Output the (x, y) coordinate of the center of the cell containing the given text.  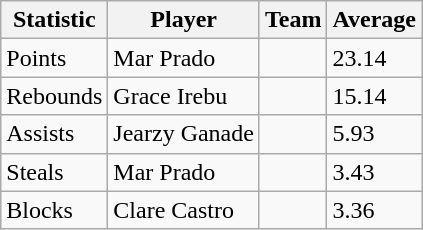
Assists (54, 134)
Grace Irebu (184, 96)
3.36 (374, 210)
Steals (54, 172)
Rebounds (54, 96)
Points (54, 58)
23.14 (374, 58)
Jearzy Ganade (184, 134)
Average (374, 20)
Clare Castro (184, 210)
Team (293, 20)
5.93 (374, 134)
Statistic (54, 20)
3.43 (374, 172)
15.14 (374, 96)
Blocks (54, 210)
Player (184, 20)
